Detect which cell encompasses the target text, then output its [x, y] center coordinate. 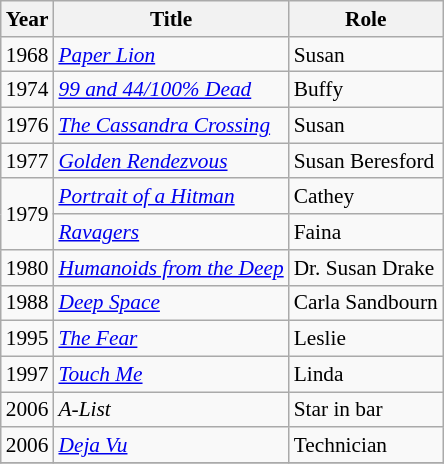
Linda [366, 374]
1974 [28, 90]
1995 [28, 339]
1976 [28, 126]
1979 [28, 214]
Star in bar [366, 410]
Touch Me [170, 374]
Year [28, 19]
Portrait of a Hitman [170, 197]
Technician [366, 445]
Deja Vu [170, 445]
The Cassandra Crossing [170, 126]
1977 [28, 161]
The Fear [170, 339]
99 and 44/100% Dead [170, 90]
1997 [28, 374]
Cathey [366, 197]
Golden Rendezvous [170, 161]
Humanoids from the Deep [170, 268]
Carla Sandbourn [366, 303]
Role [366, 19]
Deep Space [170, 303]
Title [170, 19]
Leslie [366, 339]
Paper Lion [170, 55]
A-List [170, 410]
1968 [28, 55]
Faina [366, 232]
Susan Beresford [366, 161]
1988 [28, 303]
1980 [28, 268]
Dr. Susan Drake [366, 268]
Buffy [366, 90]
Ravagers [170, 232]
